Locate the cell with the specified text and output its [x, y] center coordinate. 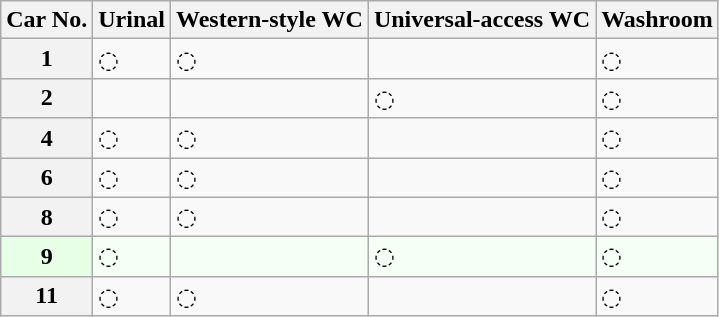
11 [47, 296]
Car No. [47, 20]
8 [47, 217]
1 [47, 59]
Washroom [658, 20]
2 [47, 98]
6 [47, 178]
Western-style WC [269, 20]
Urinal [132, 20]
9 [47, 257]
4 [47, 138]
Universal-access WC [482, 20]
